Identify which cell holds the provided text, then report its (X, Y) central coordinate. 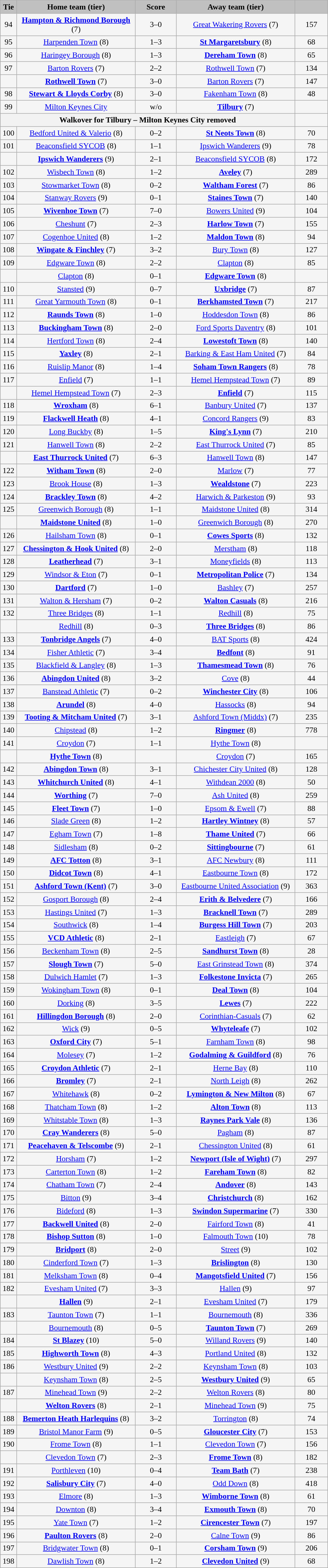
Calne Town (9) (236, 1536)
206 (311, 1548)
374 (311, 964)
Ford Sports Daventry (8) (236, 328)
Mangotsfield United (7) (236, 1276)
Highworth Town (8) (76, 1354)
Bridport (8) (76, 1250)
Eastleigh (7) (236, 938)
Maldon Town (8) (236, 237)
160 (9, 1003)
190 (9, 1444)
150 (9, 873)
Brislington (8) (236, 1263)
Godalming & Guildford (8) (236, 1055)
330 (311, 1211)
Staines Town (7) (236, 198)
194 (9, 1510)
28 (311, 951)
Dawlish Town (8) (76, 1561)
Marlow (7) (236, 471)
Wokingham Town (8) (76, 990)
Bedfont (8) (236, 652)
Fairford Town (8) (236, 1224)
Salisbury City (7) (76, 1483)
82 (311, 1172)
189 (9, 1432)
Odd Down (8) (236, 1483)
Hastings United (7) (76, 912)
418 (311, 1483)
Bromley (7) (76, 1081)
Deal Town (8) (236, 990)
192 (9, 1483)
109 (9, 263)
3–3 (156, 1289)
Long Buckby (8) (76, 432)
Gloucester City (7) (236, 1432)
Sandhurst Town (8) (236, 951)
Bideford (8) (76, 1211)
BAT Sports (8) (236, 640)
169 (9, 1120)
VCD Athletic (8) (76, 938)
Peacehaven & Telscombe (9) (76, 1146)
181 (9, 1276)
336 (311, 1315)
Epsom & Ewell (7) (236, 808)
Harlow Town (7) (236, 224)
Bristol Manor Farm (9) (76, 1432)
Lewes (7) (236, 1003)
48 (311, 94)
Home team (tier) (76, 7)
Fareham Town (8) (236, 1172)
Yate Town (7) (76, 1522)
163 (9, 1042)
Cove (8) (236, 679)
Melksham Town (8) (76, 1276)
1–8 (156, 834)
62 (311, 1016)
116 (9, 367)
Winchester City (8) (236, 691)
Corinthian-Casuals (7) (236, 1016)
Whyteleafe (7) (236, 1029)
222 (311, 1003)
123 (9, 484)
223 (311, 484)
6–3 (156, 458)
257 (311, 588)
262 (311, 1081)
314 (311, 510)
Newport (Isle of Wight) (7) (236, 1159)
180 (9, 1263)
Hillingdon Borough (8) (76, 1016)
Wick (9) (76, 1029)
AFC Newbury (8) (236, 860)
Ashford Town (Kent) (7) (76, 886)
297 (311, 1159)
Slade Green (8) (76, 821)
Tilbury (7) (236, 107)
141 (9, 744)
5–1 (156, 1042)
Blackfield & Langley (8) (76, 666)
177 (9, 1224)
Clevedon United (9) (236, 1561)
Elmore (8) (76, 1497)
Team Bath (7) (236, 1471)
126 (9, 536)
Uxbridge (7) (236, 289)
210 (311, 432)
88 (311, 808)
Dartford (7) (76, 588)
171 (9, 1146)
Swindon Supermarine (7) (236, 1211)
Croydon Athletic (7) (76, 1068)
196 (9, 1536)
83 (311, 419)
Corsham Town (9) (236, 1548)
Chessington & Hook United (8) (76, 549)
Tooting & Mitcham United (7) (76, 717)
Erith & Belvedere (7) (236, 899)
Walton Casuals (8) (236, 601)
Carterton Town (8) (76, 1172)
119 (9, 419)
80 (311, 1393)
95 (9, 42)
Great Wakering Rovers (7) (236, 25)
Hertford Town (8) (76, 341)
158 (9, 977)
St Blazey (10) (76, 1341)
Away team (tier) (236, 7)
187 (9, 1393)
Slough Town (7) (76, 964)
Milton Keynes City (76, 107)
Brook House (8) (76, 484)
185 (9, 1354)
191 (9, 1471)
Dorking (8) (76, 1003)
107 (9, 237)
Hoddesdon Town (8) (236, 315)
121 (9, 445)
74 (311, 1419)
Banbury United (7) (236, 406)
Abingdon United (8) (76, 679)
66 (311, 834)
Harwich & Parkeston (9) (236, 497)
Ash United (8) (236, 795)
Eastbourne United Association (9) (236, 886)
57 (311, 821)
East Grinstead Town (8) (236, 964)
Falmouth Town (10) (236, 1237)
363 (311, 886)
178 (9, 1237)
Tonbridge Angels (7) (76, 640)
124 (9, 497)
120 (9, 432)
135 (9, 666)
91 (311, 652)
176 (9, 1211)
Hassocks (8) (236, 705)
Barking & East Ham United (7) (236, 354)
Stanway Rovers (9) (76, 198)
Soham Town Rangers (8) (236, 367)
188 (9, 1419)
Ashford Town (Middx) (7) (236, 717)
142 (9, 769)
131 (9, 601)
Worthing (7) (76, 795)
Dereham Town (8) (236, 55)
Score (156, 7)
Christchurch (8) (236, 1198)
173 (9, 1172)
Beckenham Town (8) (76, 951)
6–1 (156, 406)
151 (9, 886)
Herne Bay (8) (236, 1068)
Lymington & New Milton (8) (236, 1094)
Cray Wanderers (8) (76, 1133)
St Neots Town (8) (236, 133)
Willand Rovers (9) (236, 1341)
Didcot Town (8) (76, 873)
Gosport Borough (8) (76, 899)
217 (311, 302)
89 (311, 380)
Alton Town (8) (236, 1107)
Sidlesham (8) (76, 847)
50 (311, 783)
Chatham Town (7) (76, 1185)
Chichester City United (8) (236, 769)
Horsham (7) (76, 1159)
Windsor & Eton (7) (76, 575)
Molesey (7) (76, 1055)
Thamesmead Town (8) (236, 666)
238 (311, 1471)
Cowes Sports (8) (236, 536)
117 (9, 380)
Yaxley (8) (76, 354)
King's Lynn (7) (236, 432)
Brackley Town (8) (76, 497)
161 (9, 1016)
146 (9, 821)
Raynes Park Vale (8) (236, 1120)
Wimborne Town (8) (236, 1497)
Burgess Hill Town (7) (236, 925)
Bitton (9) (76, 1198)
Walton & Hersham (7) (76, 601)
159 (9, 990)
Whitehawk (8) (76, 1094)
184 (9, 1341)
Bashley (7) (236, 588)
Buckingham Town (8) (76, 328)
125 (9, 510)
144 (9, 795)
269 (311, 1328)
145 (9, 808)
Metropolitan Police (7) (236, 575)
Tie (9, 7)
St Margaretsbury (8) (236, 42)
Downton (8) (76, 1510)
105 (9, 211)
4–2 (156, 497)
174 (9, 1185)
North Leigh (8) (236, 1081)
Walkover for Tilbury – Milton Keynes City removed (148, 120)
Great Yarmouth Town (8) (76, 302)
Banstead Athletic (7) (76, 691)
100 (9, 133)
193 (9, 1497)
Stowmarket Town (8) (76, 185)
Bowers United (9) (236, 211)
77 (311, 471)
Dulwich Hamlet (7) (76, 977)
Wivenhoe Town (7) (76, 211)
154 (9, 925)
Fleet Town (7) (76, 808)
Paulton Rovers (8) (76, 1536)
Wingate & Finchley (7) (76, 250)
203 (311, 925)
Egham Town (7) (76, 834)
Haringey Borough (8) (76, 55)
Sittingbourne (7) (236, 847)
Whitchurch United (8) (76, 783)
198 (9, 1561)
w/o (156, 107)
Arundel (8) (76, 705)
Merstham (8) (236, 549)
41 (311, 1224)
Wealdstone (7) (236, 484)
Leatherhead (7) (76, 562)
0–7 (156, 289)
167 (9, 1094)
3–5 (156, 1003)
175 (9, 1198)
112 (9, 315)
Oxford City (7) (76, 1042)
Stansted (9) (76, 289)
Street (9) (236, 1250)
Concord Rangers (9) (236, 419)
Fakenham Town (8) (236, 94)
Withdean 2000 (8) (236, 783)
96 (9, 55)
424 (311, 640)
Moneyfields (8) (236, 562)
Berkhamsted Town (7) (236, 302)
44 (311, 679)
Portland United (8) (236, 1354)
Bedford United & Valerio (8) (76, 133)
Chipstead (8) (76, 730)
195 (9, 1522)
Pagham (8) (236, 1133)
183 (9, 1315)
Harpenden Town (8) (76, 42)
168 (9, 1107)
Flackwell Heath (8) (76, 419)
Cheshunt (7) (76, 224)
108 (9, 250)
270 (311, 523)
Hampton & Richmond Borough (7) (76, 25)
84 (311, 354)
259 (311, 795)
Hailsham Town (8) (76, 536)
Cirencester Town (7) (236, 1522)
4–3 (156, 1354)
93 (311, 497)
0–3 (156, 627)
Bracknell Town (7) (236, 912)
164 (9, 1055)
Exmouth Town (8) (236, 1510)
Waltham Forest (7) (236, 185)
Chessington United (8) (236, 1146)
Bemerton Heath Harlequins (8) (76, 1419)
Witham Town (8) (76, 471)
Fisher Athletic (7) (76, 652)
Eastbourne Town (8) (236, 873)
Torrington (8) (236, 1419)
Farnham Town (8) (236, 1042)
Ringmer (8) (236, 730)
170 (9, 1133)
152 (9, 899)
216 (311, 601)
Andover (8) (236, 1185)
Cogenhoe United (8) (76, 237)
Thame United (7) (236, 834)
Lowestoft Town (8) (236, 341)
138 (9, 705)
Cinderford Town (7) (76, 1263)
235 (311, 717)
Bury Town (8) (236, 250)
Thatcham Town (8) (76, 1107)
Ruislip Manor (8) (76, 367)
Abingdon Town (8) (76, 769)
Hartley Wintney (8) (236, 821)
Backwell United (8) (76, 1224)
Wisbech Town (8) (76, 172)
133 (9, 640)
139 (9, 717)
Raunds Town (8) (76, 315)
Folkestone Invicta (7) (236, 977)
265 (311, 977)
1–5 (156, 432)
Aveley (7) (236, 172)
Whitstable Town (8) (76, 1120)
Stewart & Lloyds Corby (8) (76, 94)
Southwick (8) (76, 925)
778 (311, 730)
99 (9, 107)
Wroxham (8) (76, 406)
Bridgwater Town (8) (76, 1548)
186 (9, 1367)
114 (9, 341)
148 (9, 847)
122 (9, 471)
Porthleven (10) (76, 1471)
129 (9, 575)
Bishop Sutton (8) (76, 1237)
149 (9, 860)
AFC Totton (8) (76, 860)
